Search for the cell housing the specified text and yield its [x, y] center coordinate. 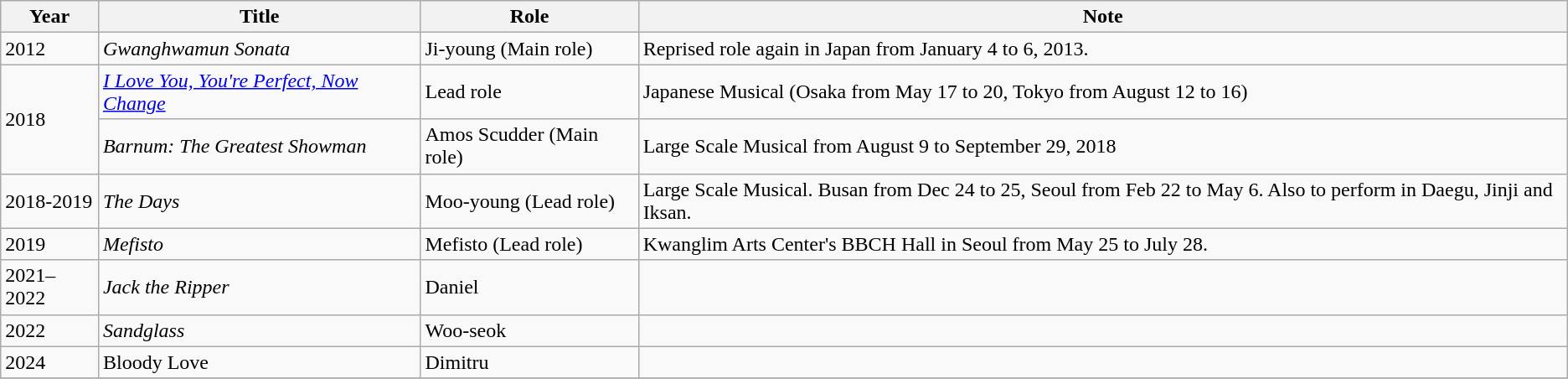
Role [529, 17]
Sandglass [260, 330]
Mefisto (Lead role) [529, 244]
Lead role [529, 92]
2022 [50, 330]
2018-2019 [50, 201]
Title [260, 17]
Ji-young (Main role) [529, 49]
Reprised role again in Japan from January 4 to 6, 2013. [1102, 49]
2018 [50, 119]
Dimitru [529, 362]
Kwanglim Arts Center's BBCH Hall in Seoul from May 25 to July 28. [1102, 244]
Barnum: The Greatest Showman [260, 146]
Jack the Ripper [260, 287]
2019 [50, 244]
I Love You, You're Perfect, Now Change [260, 92]
Moo-young (Lead role) [529, 201]
Bloody Love [260, 362]
Japanese Musical (Osaka from May 17 to 20, Tokyo from August 12 to 16) [1102, 92]
Mefisto [260, 244]
Gwanghwamun Sonata [260, 49]
Woo-seok [529, 330]
Year [50, 17]
Daniel [529, 287]
Amos Scudder (Main role) [529, 146]
Large Scale Musical from August 9 to September 29, 2018 [1102, 146]
2024 [50, 362]
Large Scale Musical. Busan from Dec 24 to 25, Seoul from Feb 22 to May 6. Also to perform in Daegu, Jinji and Iksan. [1102, 201]
2021–2022 [50, 287]
Note [1102, 17]
The Days [260, 201]
2012 [50, 49]
